For the text-containing cell, return its midpoint in (X, Y) coordinate format. 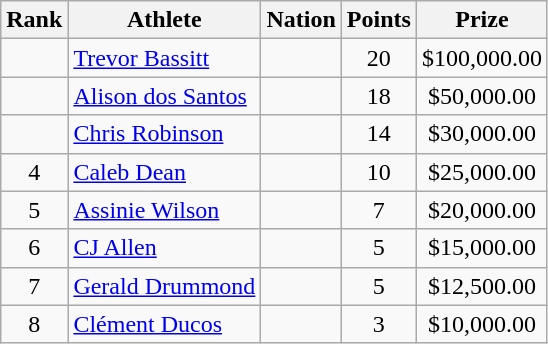
$10,000.00 (482, 324)
Caleb Dean (164, 172)
$20,000.00 (482, 210)
$100,000.00 (482, 58)
Nation (301, 20)
Athlete (164, 20)
Alison dos Santos (164, 96)
Trevor Bassitt (164, 58)
Chris Robinson (164, 134)
10 (378, 172)
CJ Allen (164, 248)
8 (34, 324)
Prize (482, 20)
3 (378, 324)
Rank (34, 20)
Gerald Drummond (164, 286)
$15,000.00 (482, 248)
$25,000.00 (482, 172)
$30,000.00 (482, 134)
Points (378, 20)
Clément Ducos (164, 324)
18 (378, 96)
20 (378, 58)
$12,500.00 (482, 286)
6 (34, 248)
$50,000.00 (482, 96)
Assinie Wilson (164, 210)
4 (34, 172)
14 (378, 134)
